Pinpoint the cell where the given text exists, returning its [x, y] midpoint coordinate. 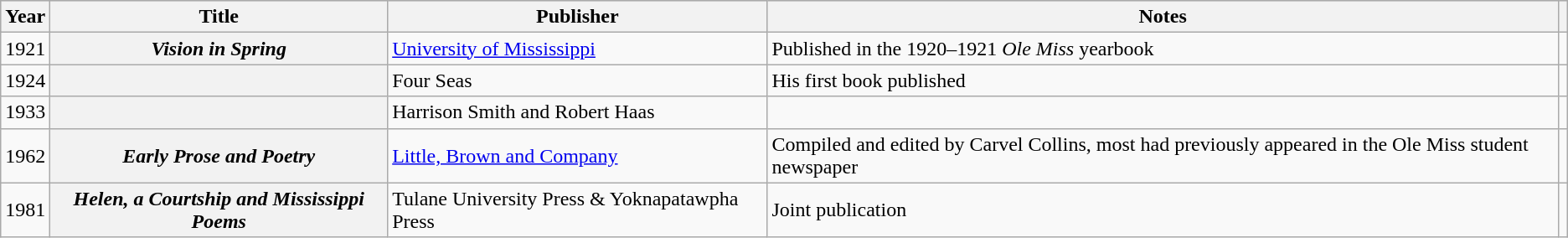
Four Seas [578, 80]
1924 [25, 80]
Harrison Smith and Robert Haas [578, 112]
Little, Brown and Company [578, 156]
Joint publication [1163, 210]
1981 [25, 210]
Title [219, 17]
Published in the 1920–1921 Ole Miss yearbook [1163, 49]
Vision in Spring [219, 49]
Tulane University Press & Yoknapatawpha Press [578, 210]
Notes [1163, 17]
Publisher [578, 17]
University of Mississippi [578, 49]
Compiled and edited by Carvel Collins, most had previously appeared in the Ole Miss student newspaper [1163, 156]
1962 [25, 156]
His first book published [1163, 80]
1921 [25, 49]
Early Prose and Poetry [219, 156]
Helen, a Courtship and Mississippi Poems [219, 210]
1933 [25, 112]
Year [25, 17]
